For the text-containing cell, return its midpoint in (X, Y) coordinate format. 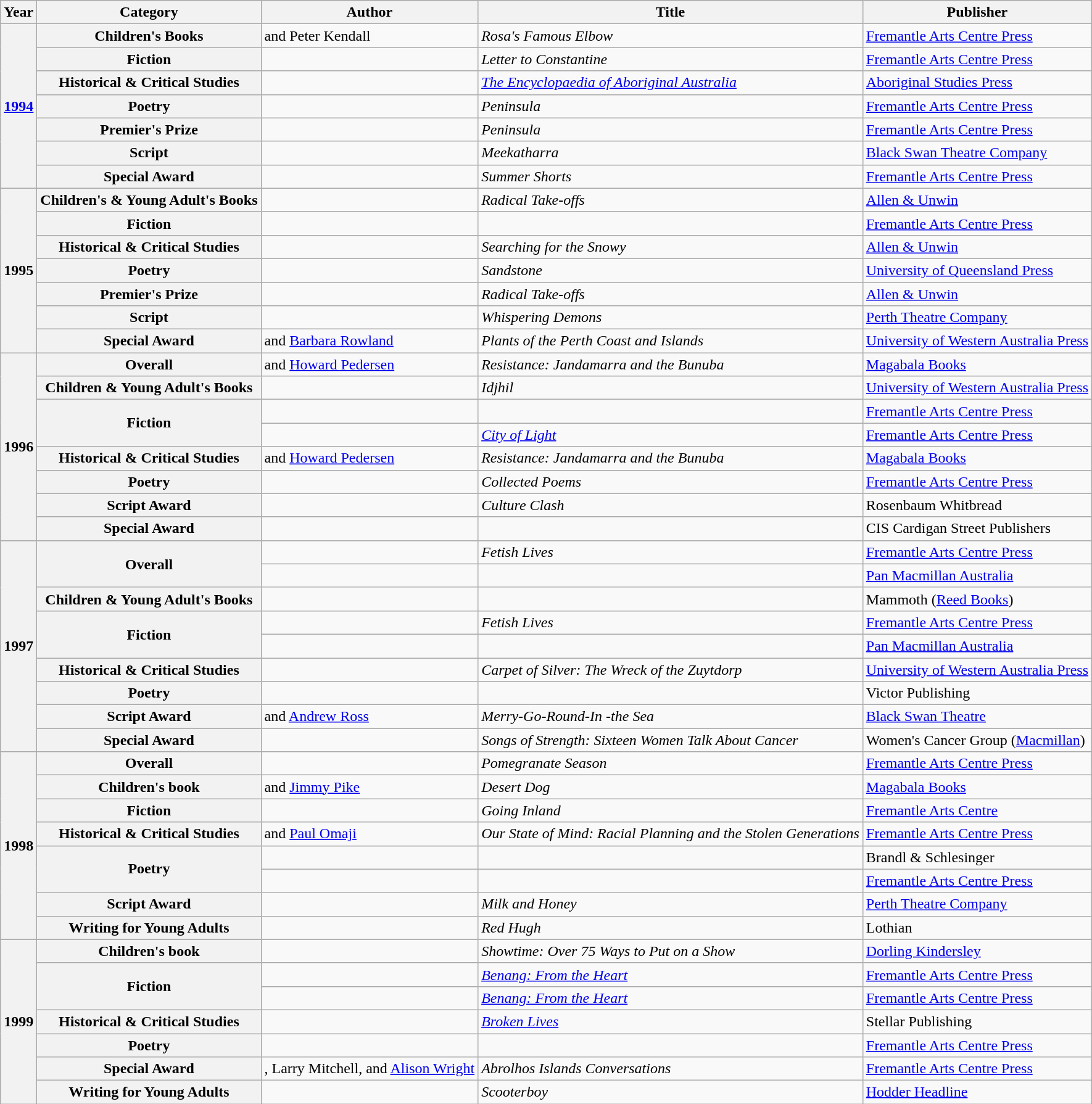
Year (19, 12)
Children's & Young Adult's Books (149, 200)
Mammoth (Reed Books) (977, 599)
Plants of the Perth Coast and Islands (671, 341)
Dorling Kindersley (977, 951)
Milk and Honey (671, 904)
Publisher (977, 12)
City of Light (671, 435)
The Encyclopaedia of Aboriginal Australia (671, 83)
Fremantle Arts Centre (977, 810)
Going Inland (671, 810)
Victor Publishing (977, 693)
and Jimmy Pike (370, 787)
1995 (19, 270)
and Peter Kendall (370, 36)
Pomegranate Season (671, 764)
Broken Lives (671, 1021)
Abrolhos Islands Conversations (671, 1069)
and Andrew Ross (370, 717)
1996 (19, 447)
Summer Shorts (671, 176)
1997 (19, 646)
Black Swan Theatre Company (977, 153)
Brandl & Schlesinger (977, 857)
and Paul Omaji (370, 834)
Rosenbaum Whitbread (977, 505)
Idjhil (671, 388)
Carpet of Silver: The Wreck of the Zuytdorp (671, 669)
Hodder Headline (977, 1092)
Whispering Demons (671, 318)
Stellar Publishing (977, 1021)
CIS Cardigan Street Publishers (977, 529)
Merry-Go-Round-In -the Sea (671, 717)
Lothian (977, 928)
Author (370, 12)
Title (671, 12)
Sandstone (671, 270)
Aboriginal Studies Press (977, 83)
Desert Dog (671, 787)
Meekatharra (671, 153)
Songs of Strength: Sixteen Women Talk About Cancer (671, 740)
1994 (19, 106)
Women's Cancer Group (Macmillan) (977, 740)
Category (149, 12)
Red Hugh (671, 928)
, Larry Mitchell, and Alison Wright (370, 1069)
Black Swan Theatre (977, 717)
Searching for the Snowy (671, 247)
University of Queensland Press (977, 270)
1999 (19, 1021)
Scooterboy (671, 1092)
Rosa's Famous Elbow (671, 36)
Our State of Mind: Racial Planning and the Stolen Generations (671, 834)
Children's Books (149, 36)
Letter to Constantine (671, 59)
Showtime: Over 75 Ways to Put on a Show (671, 951)
1998 (19, 846)
and Barbara Rowland (370, 341)
Collected Poems (671, 482)
Culture Clash (671, 505)
